Return (X, Y) of the center of cell containing provided text 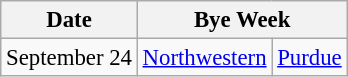
Purdue (310, 58)
Northwestern (204, 58)
September 24 (69, 58)
Bye Week (242, 20)
Date (69, 20)
